Scan for the cell matching the given text and deliver its (x, y) coordinate at center. 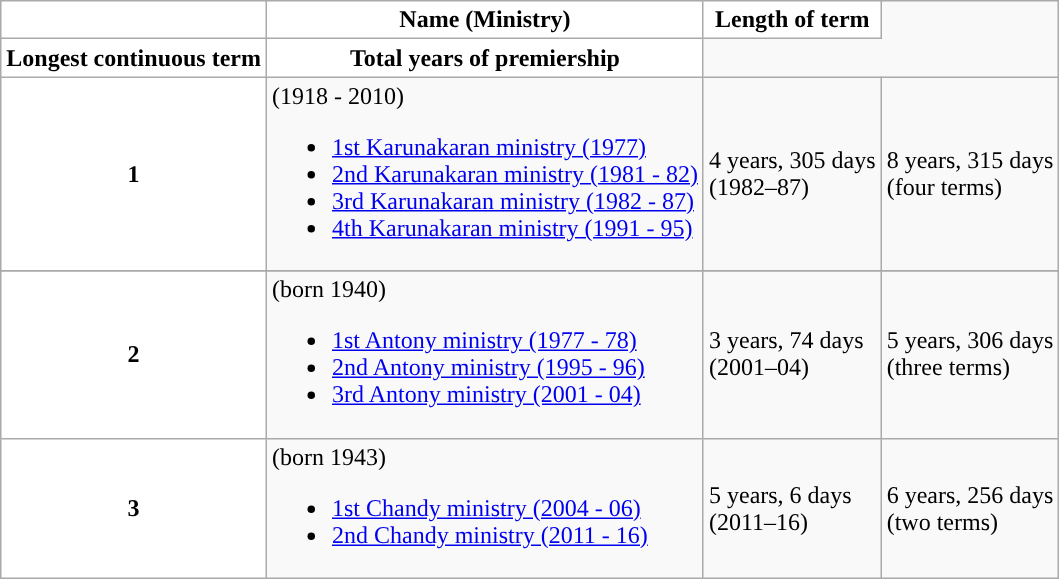
(born 1940)1st Antony ministry (1977 - 78)2nd Antony ministry (1995 - 96)3rd Antony ministry (2001 - 04) (484, 354)
5 years, 6 days(2011–16) (792, 508)
4 years, 305 days(1982–87) (792, 174)
2 (134, 354)
Total years of premiership (484, 58)
5 years, 306 days(three terms) (970, 354)
6 years, 256 days(two terms) (970, 508)
3 years, 74 days(2001–04) (792, 354)
Length of term (792, 20)
Longest continuous term (134, 58)
3 (134, 508)
Name (Ministry) (484, 20)
1 (134, 174)
8 years, 315 days(four terms) (970, 174)
(born 1943)1st Chandy ministry (2004 - 06)2nd Chandy ministry (2011 - 16) (484, 508)
